Locate the cell with the specified text and output its [x, y] center coordinate. 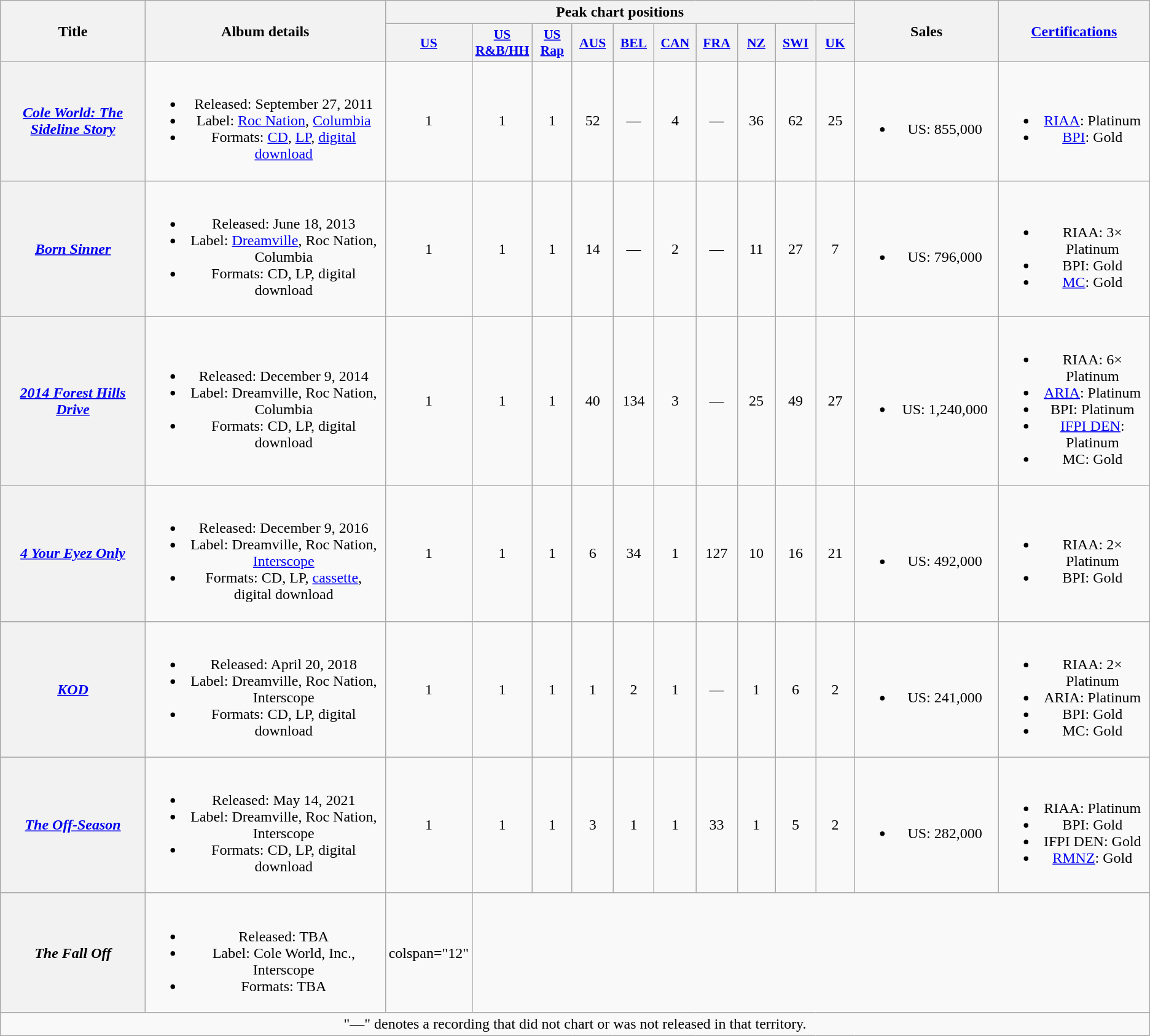
KOD [73, 689]
RIAA: PlatinumBPI: GoldIFPI DEN: GoldRMNZ: Gold [1074, 825]
The Off-Season [73, 825]
49 [796, 401]
Title [73, 31]
21 [835, 553]
Certifications [1074, 31]
14 [592, 248]
RIAA: 3× PlatinumBPI: GoldMC: Gold [1074, 248]
CAN [675, 43]
40 [592, 401]
Released: December 9, 2014Label: Dreamville, Roc Nation, ColumbiaFormats: CD, LP, digital download [265, 401]
RIAA: 6× PlatinumARIA: PlatinumBPI: PlatinumIFPI DEN: PlatinumMC: Gold [1074, 401]
Released: May 14, 2021Label: Dreamville, Roc Nation, InterscopeFormats: CD, LP, digital download [265, 825]
Released: April 20, 2018Label: Dreamville, Roc Nation, InterscopeFormats: CD, LP, digital download [265, 689]
US: 1,240,000 [926, 401]
US: 492,000 [926, 553]
16 [796, 553]
11 [756, 248]
BEL [634, 43]
The Fall Off [73, 952]
134 [634, 401]
"—" denotes a recording that did not chart or was not released in that territory. [575, 1024]
US: 855,000 [926, 121]
Released: June 18, 2013Label: Dreamville, Roc Nation, ColumbiaFormats: CD, LP, digital download [265, 248]
RIAA: 2× PlatinumBPI: Gold [1074, 553]
NZ [756, 43]
Released: December 9, 2016Label: Dreamville, Roc Nation, InterscopeFormats: CD, LP, cassette, digital download [265, 553]
127 [716, 553]
US [429, 43]
5 [796, 825]
36 [756, 121]
7 [835, 248]
SWI [796, 43]
FRA [716, 43]
US: 241,000 [926, 689]
2014 Forest Hills Drive [73, 401]
USRap [552, 43]
Peak chart positions [620, 12]
Released: TBALabel: Cole World, Inc., InterscopeFormats: TBA [265, 952]
US: 282,000 [926, 825]
Cole World: The Sideline Story [73, 121]
Album details [265, 31]
52 [592, 121]
10 [756, 553]
Released: September 27, 2011Label: Roc Nation, ColumbiaFormats: CD, LP, digital download [265, 121]
colspan="12" [429, 952]
4 Your Eyez Only [73, 553]
RIAA: PlatinumBPI: Gold [1074, 121]
62 [796, 121]
4 [675, 121]
Born Sinner [73, 248]
RIAA: 2× PlatinumARIA: PlatinumBPI: GoldMC: Gold [1074, 689]
Sales [926, 31]
US: 796,000 [926, 248]
34 [634, 553]
UK [835, 43]
USR&B/HH [503, 43]
33 [716, 825]
AUS [592, 43]
